Return (x, y) of the center of cell containing provided text 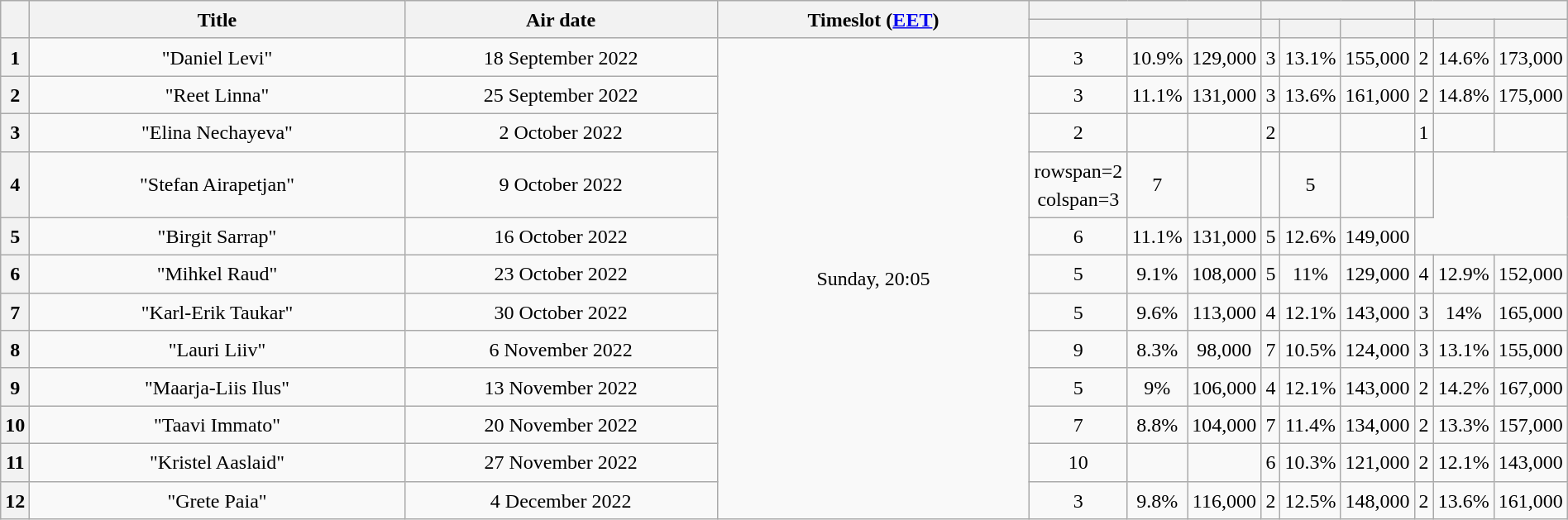
8.8% (1158, 425)
11% (1310, 274)
"Taavi Immato" (217, 425)
"Grete Paia" (217, 500)
"Kristel Aaslaid" (217, 462)
9 October 2022 (561, 184)
10.5% (1310, 350)
16 October 2022 (561, 236)
113,000 (1224, 312)
157,000 (1530, 425)
149,000 (1378, 236)
148,000 (1378, 500)
124,000 (1378, 350)
Title (217, 20)
14.8% (1464, 95)
"Stefan Airapetjan" (217, 184)
"Maarja-Liis Ilus" (217, 387)
11.4% (1310, 425)
9.8% (1158, 500)
121,000 (1378, 462)
13 November 2022 (561, 387)
10.3% (1310, 462)
14% (1464, 312)
9% (1158, 387)
rowspan=2 colspan=3 (1078, 184)
Timeslot (EET) (873, 20)
23 October 2022 (561, 274)
8.3% (1158, 350)
25 September 2022 (561, 95)
12 (15, 500)
14.2% (1464, 387)
104,000 (1224, 425)
165,000 (1530, 312)
Sunday, 20:05 (873, 278)
14.6% (1464, 57)
152,000 (1530, 274)
116,000 (1224, 500)
12.6% (1310, 236)
175,000 (1530, 95)
"Birgit Sarrap" (217, 236)
13.3% (1464, 425)
4 December 2022 (561, 500)
Air date (561, 20)
9.1% (1158, 274)
12.9% (1464, 274)
134,000 (1378, 425)
"Lauri Liiv" (217, 350)
108,000 (1224, 274)
"Daniel Levi" (217, 57)
27 November 2022 (561, 462)
"Elina Nechayeva" (217, 132)
9.6% (1158, 312)
12.5% (1310, 500)
20 November 2022 (561, 425)
6 November 2022 (561, 350)
"Mihkel Raud" (217, 274)
173,000 (1530, 57)
30 October 2022 (561, 312)
106,000 (1224, 387)
8 (15, 350)
18 September 2022 (561, 57)
11 (15, 462)
"Reet Linna" (217, 95)
10.9% (1158, 57)
2 October 2022 (561, 132)
167,000 (1530, 387)
98,000 (1224, 350)
"Karl-Erik Taukar" (217, 312)
